Output the [x, y] coordinate of the center of the cell containing the given text.  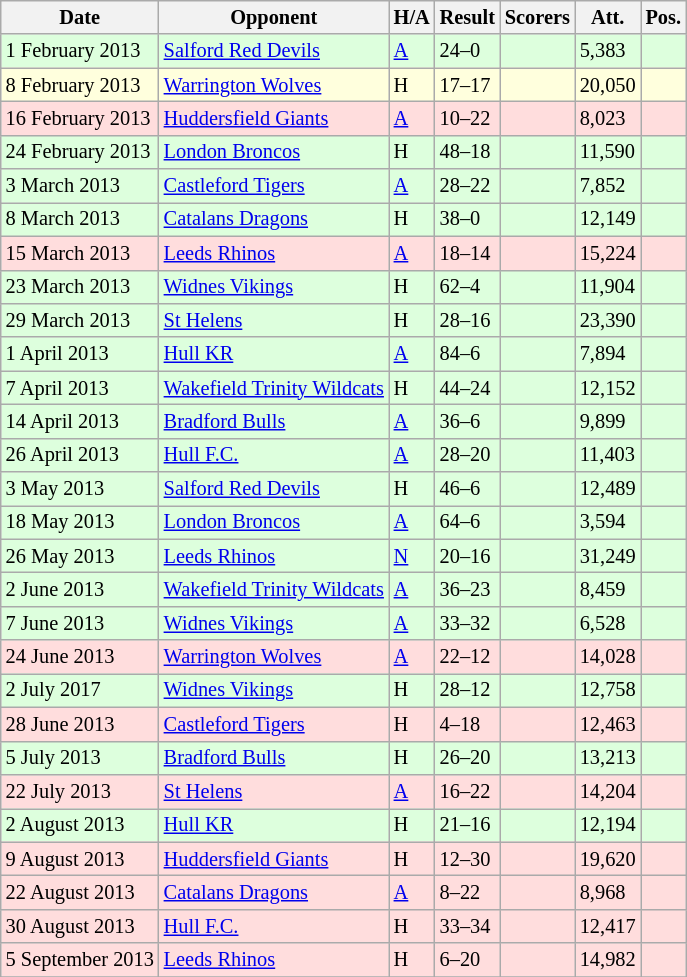
Opponent [274, 17]
48–18 [468, 152]
16 February 2013 [80, 118]
44–24 [468, 388]
N [412, 556]
29 March 2013 [80, 320]
62–4 [468, 287]
28–22 [468, 186]
8 March 2013 [80, 219]
1 April 2013 [80, 354]
7 April 2013 [80, 388]
31,249 [608, 556]
13,213 [608, 758]
8,023 [608, 118]
30 August 2013 [80, 926]
8,459 [608, 589]
1 February 2013 [80, 51]
33–34 [468, 926]
7 June 2013 [80, 623]
14,028 [608, 657]
28–16 [468, 320]
3 May 2013 [80, 489]
7,852 [608, 186]
14 April 2013 [80, 421]
84–6 [468, 354]
22–12 [468, 657]
15,224 [608, 253]
20,050 [608, 85]
12,758 [608, 690]
2 July 2017 [80, 690]
16–22 [468, 791]
8 February 2013 [80, 85]
7,894 [608, 354]
8,968 [608, 892]
26 April 2013 [80, 455]
18–14 [468, 253]
26 May 2013 [80, 556]
36–23 [468, 589]
18 May 2013 [80, 522]
12,417 [608, 926]
12,152 [608, 388]
12,149 [608, 219]
24 June 2013 [80, 657]
14,982 [608, 960]
9 August 2013 [80, 859]
22 July 2013 [80, 791]
6–20 [468, 960]
5 July 2013 [80, 758]
H/A [412, 17]
Scorers [538, 17]
3,594 [608, 522]
21–16 [468, 825]
28–12 [468, 690]
8–22 [468, 892]
11,904 [608, 287]
26–20 [468, 758]
2 August 2013 [80, 825]
Date [80, 17]
14,204 [608, 791]
3 March 2013 [80, 186]
2 June 2013 [80, 589]
12–30 [468, 859]
Att. [608, 17]
64–6 [468, 522]
6,528 [608, 623]
28 June 2013 [80, 724]
12,489 [608, 489]
11,403 [608, 455]
23 March 2013 [80, 287]
15 March 2013 [80, 253]
28–20 [468, 455]
22 August 2013 [80, 892]
11,590 [608, 152]
24–0 [468, 51]
38–0 [468, 219]
19,620 [608, 859]
12,194 [608, 825]
Pos. [664, 17]
23,390 [608, 320]
4–18 [468, 724]
5,383 [608, 51]
10–22 [468, 118]
Result [468, 17]
20–16 [468, 556]
5 September 2013 [80, 960]
33–32 [468, 623]
9,899 [608, 421]
46–6 [468, 489]
17–17 [468, 85]
12,463 [608, 724]
36–6 [468, 421]
24 February 2013 [80, 152]
